Search for the cell housing the specified text and yield its (x, y) center coordinate. 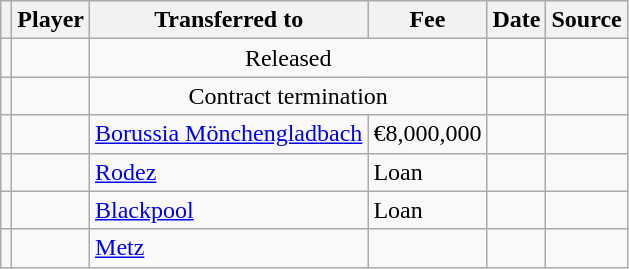
Metz (229, 248)
Source (586, 20)
Released (288, 58)
Rodez (229, 172)
Blackpool (229, 210)
Borussia Mönchengladbach (229, 134)
Contract termination (288, 96)
Fee (428, 20)
Transferred to (229, 20)
Date (516, 20)
€8,000,000 (428, 134)
Player (51, 20)
